From the cell containing the given text, extract its center point as (x, y) coordinate. 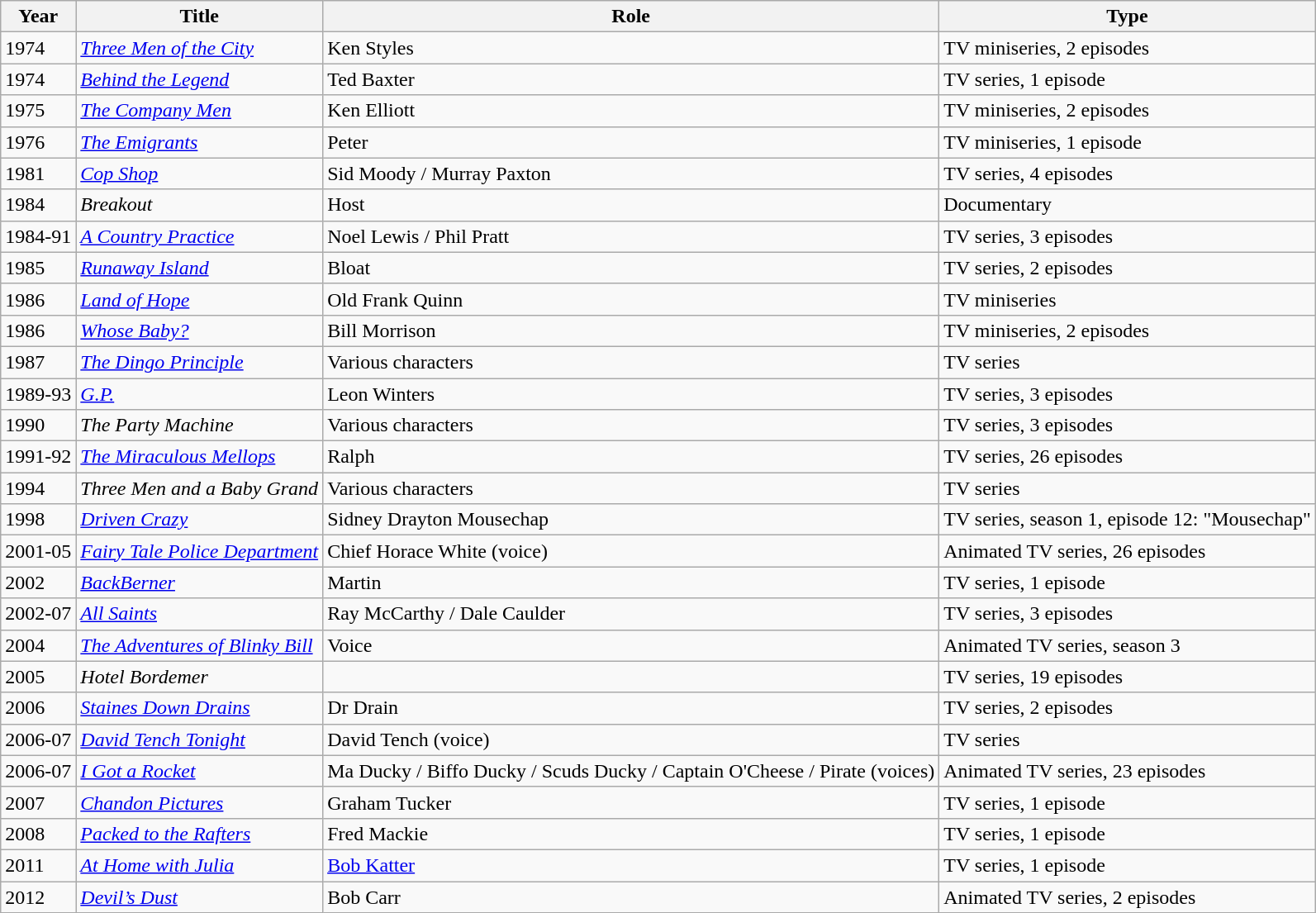
Role (631, 17)
1989-93 (38, 394)
1994 (38, 488)
The Adventures of Blinky Bill (200, 645)
1987 (38, 362)
Title (200, 17)
David Tench Tonight (200, 739)
Documentary (1127, 205)
Breakout (200, 205)
David Tench (voice) (631, 739)
1976 (38, 142)
1998 (38, 520)
2006 (38, 708)
Sidney Drayton Mousechap (631, 520)
At Home with Julia (200, 865)
Bob Carr (631, 896)
The Emigrants (200, 142)
Runaway Island (200, 268)
BackBerner (200, 583)
2008 (38, 834)
TV miniseries (1127, 299)
Ma Ducky / Biffo Ducky / Scuds Ducky / Captain O'Cheese / Pirate (voices) (631, 771)
Ted Baxter (631, 79)
The Party Machine (200, 426)
The Dingo Principle (200, 362)
1981 (38, 174)
Type (1127, 17)
Whose Baby? (200, 330)
Animated TV series, 23 episodes (1127, 771)
2012 (38, 896)
Devil’s Dust (200, 896)
2002-07 (38, 614)
Ken Styles (631, 48)
2002 (38, 583)
Bloat (631, 268)
Animated TV series, 2 episodes (1127, 896)
Staines Down Drains (200, 708)
Bill Morrison (631, 330)
Noel Lewis / Phil Pratt (631, 236)
Sid Moody / Murray Paxton (631, 174)
Land of Hope (200, 299)
1984 (38, 205)
Peter (631, 142)
Three Men and a Baby Grand (200, 488)
Fairy Tale Police Department (200, 551)
TV series, 4 episodes (1127, 174)
Packed to the Rafters (200, 834)
Animated TV series, 26 episodes (1127, 551)
A Country Practice (200, 236)
Behind the Legend (200, 79)
Martin (631, 583)
2004 (38, 645)
Animated TV series, season 3 (1127, 645)
2011 (38, 865)
1975 (38, 111)
The Company Men (200, 111)
TV series, 19 episodes (1127, 677)
Chandon Pictures (200, 802)
Year (38, 17)
Graham Tucker (631, 802)
The Miraculous Mellops (200, 457)
Host (631, 205)
Bob Katter (631, 865)
Ray McCarthy / Dale Caulder (631, 614)
1984-91 (38, 236)
Ralph (631, 457)
1985 (38, 268)
Ken Elliott (631, 111)
2007 (38, 802)
Leon Winters (631, 394)
Voice (631, 645)
Cop Shop (200, 174)
TV miniseries, 1 episode (1127, 142)
Fred Mackie (631, 834)
Chief Horace White (voice) (631, 551)
I Got a Rocket (200, 771)
TV series, 26 episodes (1127, 457)
Dr Drain (631, 708)
2001-05 (38, 551)
1990 (38, 426)
Hotel Bordemer (200, 677)
Old Frank Quinn (631, 299)
1991-92 (38, 457)
G.P. (200, 394)
Three Men of the City (200, 48)
Driven Crazy (200, 520)
All Saints (200, 614)
TV series, season 1, episode 12: "Mousechap" (1127, 520)
2005 (38, 677)
